Detect which cell encompasses the target text, then output its (X, Y) center coordinate. 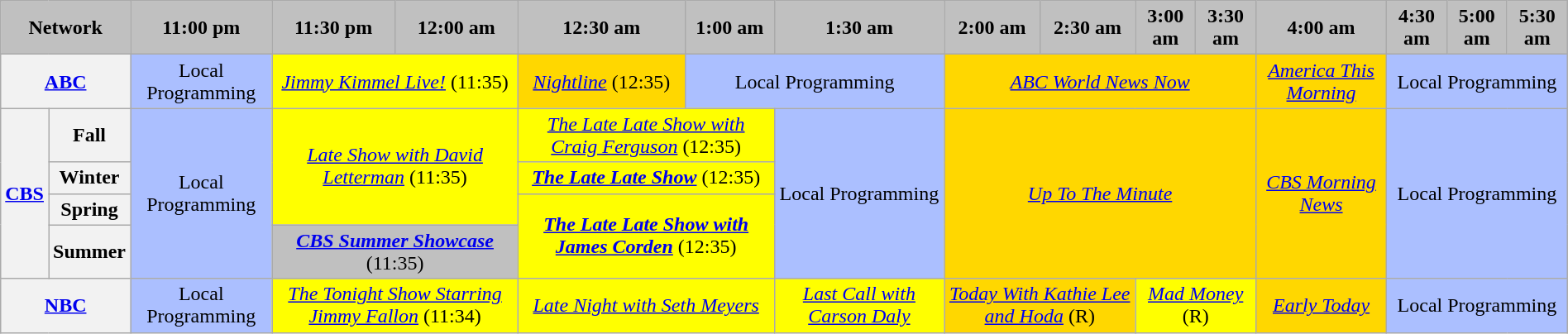
America This Morning (1321, 81)
Spring (89, 209)
2:30 am (1088, 28)
11:30 pm (333, 28)
12:30 am (601, 28)
12:00 am (457, 28)
2:00 am (992, 28)
Last Call with Carson Daly (859, 306)
Network (66, 28)
Jimmy Kimmel Live! (11:35) (395, 81)
Fall (89, 136)
11:00 pm (202, 28)
Today With Kathie Lee and Hoda (R) (1040, 306)
CBS Morning News (1321, 193)
NBC (66, 306)
CBS (25, 193)
3:30 am (1226, 28)
Late Night with Seth Meyers (646, 306)
Early Today (1321, 306)
CBS Summer Showcase (11:35) (395, 251)
The Tonight Show Starring Jimmy Fallon (11:34) (395, 306)
ABC (66, 81)
Nightline (12:35) (601, 81)
The Late Late Show with Craig Ferguson (12:35) (646, 136)
ABC World News Now (1100, 81)
5:00 am (1477, 28)
5:30 am (1537, 28)
Summer (89, 251)
Mad Money (R) (1196, 306)
1:00 am (730, 28)
Late Show with David Letterman (11:35) (395, 167)
4:30 am (1417, 28)
3:00 am (1166, 28)
Winter (89, 178)
Up To The Minute (1100, 193)
The Late Late Show (12:35) (646, 178)
1:30 am (859, 28)
4:00 am (1321, 28)
The Late Late Show with James Corden (12:35) (646, 236)
